Pinpoint the cell where the given text exists, returning its (X, Y) midpoint coordinate. 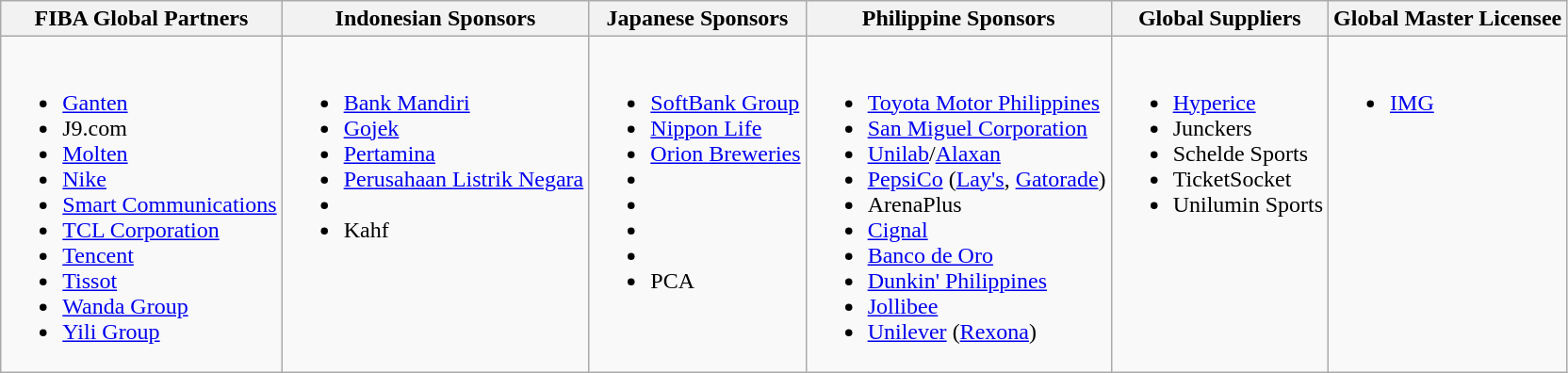
Japanese Sponsors (697, 19)
IMG (1447, 204)
SoftBank GroupNippon LifeOrion BreweriesPCA (697, 204)
Indonesian Sponsors (435, 19)
Bank MandiriGojekPertaminaPerusahaan Listrik NegaraKahf (435, 204)
HypericeJunckersSchelde SportsTicketSocketUnilumin Sports (1219, 204)
Philippine Sponsors (958, 19)
Global Suppliers (1219, 19)
Global Master Licensee (1447, 19)
GantenJ9.comMoltenNikeSmart CommunicationsTCL CorporationTencentTissotWanda GroupYili Group (141, 204)
FIBA Global Partners (141, 19)
